Provide the [x, y] coordinate of the cell's center where the given text is located.  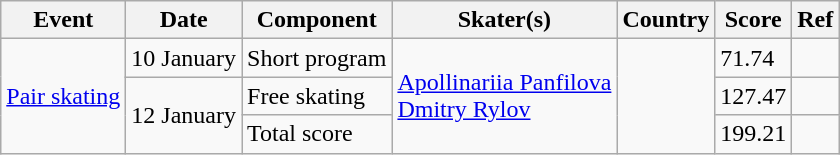
Skater(s) [504, 20]
Score [754, 20]
12 January [184, 115]
Pair skating [64, 96]
Country [666, 20]
Ref [816, 20]
10 January [184, 58]
Total score [317, 134]
Short program [317, 58]
Free skating [317, 96]
Date [184, 20]
Event [64, 20]
Apollinariia PanfilovaDmitry Rylov [504, 96]
71.74 [754, 58]
Component [317, 20]
127.47 [754, 96]
199.21 [754, 134]
